Capture the cell that displays the provided text and extract its [X, Y] central coordinate. 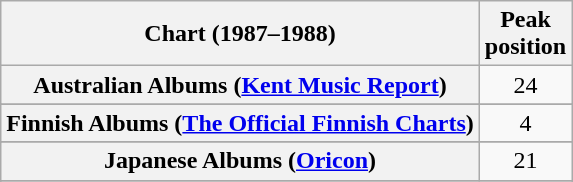
Finnish Albums (The Official Finnish Charts) [240, 123]
Japanese Albums (Oricon) [240, 161]
Peakposition [525, 34]
24 [525, 85]
Chart (1987–1988) [240, 34]
Australian Albums (Kent Music Report) [240, 85]
21 [525, 161]
4 [525, 123]
